Output the [x, y] coordinate of the center of the cell containing the given text.  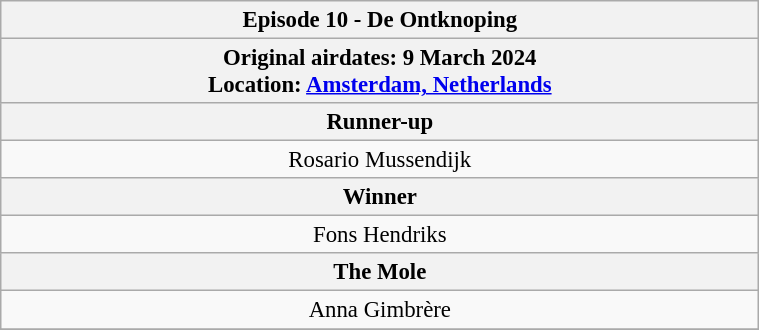
Original airdates: 9 March 2024Location: Amsterdam, Netherlands [380, 70]
Anna Gimbrère [380, 310]
Winner [380, 197]
Rosario Mussendijk [380, 160]
Runner-up [380, 122]
The Mole [380, 272]
Fons Hendriks [380, 235]
Episode 10 - De Ontknoping [380, 20]
